Return [X, Y] of the center of cell containing provided text 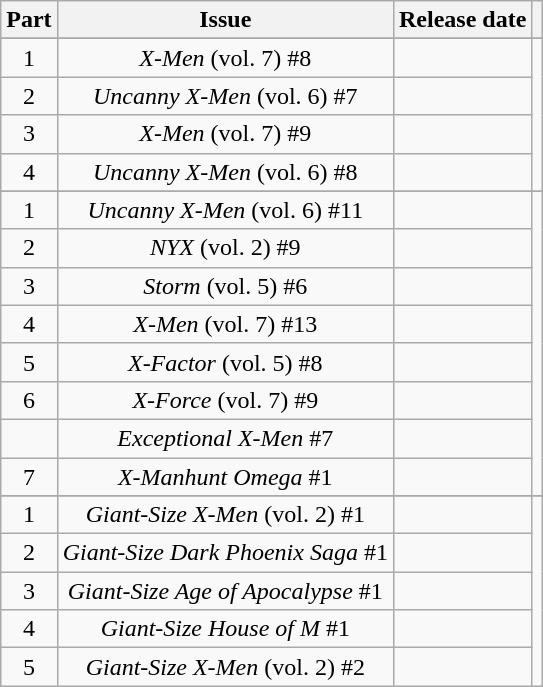
Storm (vol. 5) #6 [225, 286]
Release date [462, 20]
Giant-Size X-Men (vol. 2) #2 [225, 667]
X-Men (vol. 7) #13 [225, 324]
Giant-Size Dark Phoenix Saga #1 [225, 553]
Uncanny X-Men (vol. 6) #7 [225, 96]
Exceptional X-Men #7 [225, 438]
Part [29, 20]
Giant-Size X-Men (vol. 2) #1 [225, 515]
Giant-Size House of M #1 [225, 629]
Issue [225, 20]
X-Men (vol. 7) #9 [225, 134]
NYX (vol. 2) #9 [225, 248]
Uncanny X-Men (vol. 6) #11 [225, 210]
6 [29, 400]
7 [29, 477]
X-Manhunt Omega #1 [225, 477]
Giant-Size Age of Apocalypse #1 [225, 591]
Uncanny X-Men (vol. 6) #8 [225, 172]
X-Force (vol. 7) #9 [225, 400]
X-Men (vol. 7) #8 [225, 58]
X-Factor (vol. 5) #8 [225, 362]
